Scan for the cell matching the given text and deliver its (X, Y) coordinate at center. 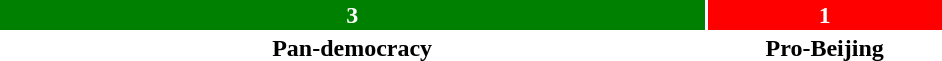
1 (824, 15)
3 (352, 15)
